Scan for the cell matching the given text and deliver its [x, y] coordinate at center. 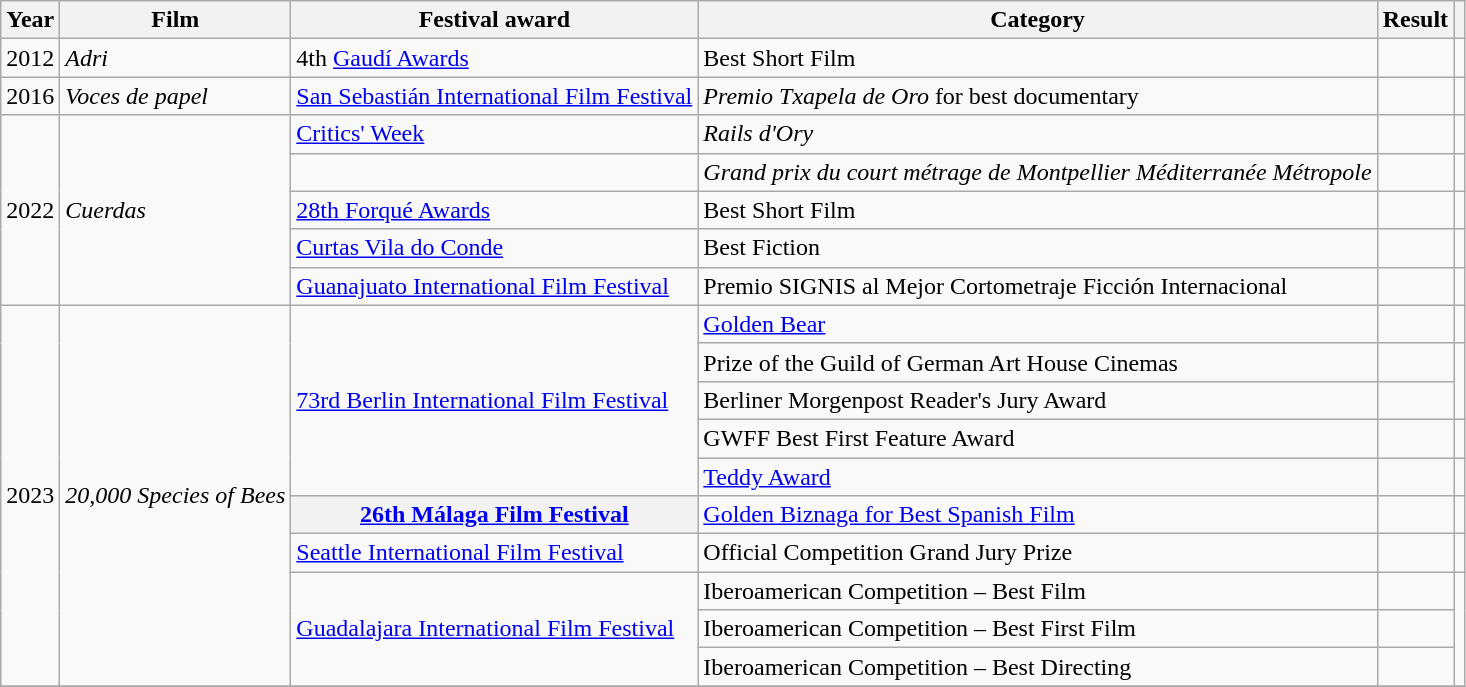
Seattle International Film Festival [494, 553]
Prize of the Guild of German Art House Cinemas [1038, 362]
Result [1415, 20]
Critics' Week [494, 134]
4th Gaudí Awards [494, 58]
Best Fiction [1038, 248]
Berliner Morgenpost Reader's Jury Award [1038, 400]
Golden Biznaga for Best Spanish Film [1038, 515]
Teddy Award [1038, 477]
Festival award [494, 20]
Category [1038, 20]
Curtas Vila do Conde [494, 248]
Rails d'Ory [1038, 134]
2012 [30, 58]
GWFF Best First Feature Award [1038, 438]
Year [30, 20]
Iberoamerican Competition – Best First Film [1038, 629]
2016 [30, 96]
20,000 Species of Bees [176, 496]
Grand prix du court métrage de Montpellier Méditerranée Métropole [1038, 172]
Adri [176, 58]
28th Forqué Awards [494, 210]
Guanajuato International Film Festival [494, 286]
Golden Bear [1038, 324]
Cuerdas [176, 210]
Guadalajara International Film Festival [494, 629]
Film [176, 20]
Official Competition Grand Jury Prize [1038, 553]
2023 [30, 496]
Premio SIGNIS al Mejor Cortometraje Ficción Internacional [1038, 286]
Iberoamerican Competition – Best Directing [1038, 667]
2022 [30, 210]
26th Málaga Film Festival [494, 515]
San Sebastián International Film Festival [494, 96]
Iberoamerican Competition – Best Film [1038, 591]
Premio Txapela de Oro for best documentary [1038, 96]
73rd Berlin International Film Festival [494, 400]
Voces de papel [176, 96]
